From the cell containing the given text, extract its center point as (x, y) coordinate. 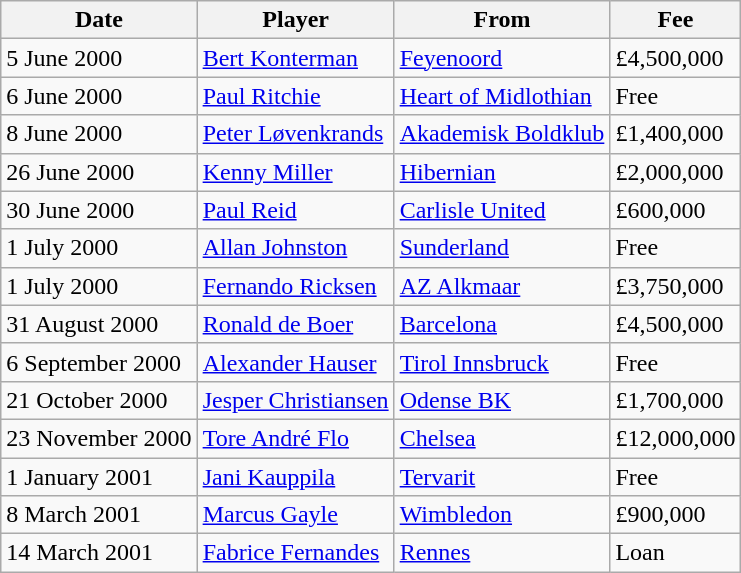
Alexander Hauser (296, 362)
14 March 2001 (99, 553)
Bert Konterman (296, 58)
Barcelona (502, 324)
AZ Alkmaar (502, 286)
Odense BK (502, 400)
Marcus Gayle (296, 515)
30 June 2000 (99, 210)
Jani Kauppila (296, 477)
Feyenoord (502, 58)
Chelsea (502, 438)
6 September 2000 (99, 362)
Ronald de Boer (296, 324)
£2,000,000 (676, 172)
Wimbledon (502, 515)
Akademisk Boldklub (502, 134)
Hibernian (502, 172)
Paul Reid (296, 210)
1 January 2001 (99, 477)
£1,400,000 (676, 134)
£3,750,000 (676, 286)
31 August 2000 (99, 324)
8 June 2000 (99, 134)
Kenny Miller (296, 172)
6 June 2000 (99, 96)
Jesper Christiansen (296, 400)
Fernando Ricksen (296, 286)
Date (99, 20)
Peter Løvenkrands (296, 134)
Player (296, 20)
Carlisle United (502, 210)
£900,000 (676, 515)
From (502, 20)
26 June 2000 (99, 172)
Heart of Midlothian (502, 96)
£600,000 (676, 210)
5 June 2000 (99, 58)
Allan Johnston (296, 248)
8 March 2001 (99, 515)
Tervarit (502, 477)
21 October 2000 (99, 400)
Tore André Flo (296, 438)
Fee (676, 20)
Loan (676, 553)
£1,700,000 (676, 400)
Rennes (502, 553)
Fabrice Fernandes (296, 553)
23 November 2000 (99, 438)
Paul Ritchie (296, 96)
Tirol Innsbruck (502, 362)
Sunderland (502, 248)
£12,000,000 (676, 438)
